For the text-containing cell, return its midpoint in [x, y] coordinate format. 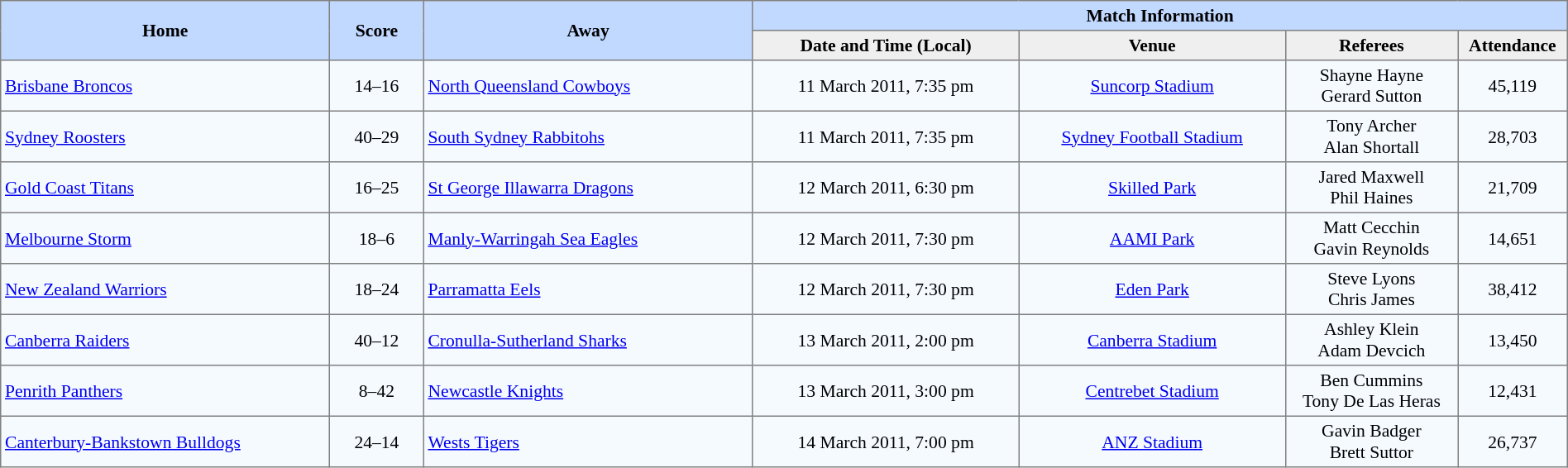
Shayne HayneGerard Sutton [1371, 86]
Canberra Raiders [165, 340]
Canterbury-Bankstown Bulldogs [165, 442]
12 March 2011, 6:30 pm [886, 188]
Parramatta Eels [588, 289]
18–24 [377, 289]
13,450 [1513, 340]
45,119 [1513, 86]
Brisbane Broncos [165, 86]
St George Illawarra Dragons [588, 188]
Gold Coast Titans [165, 188]
16–25 [377, 188]
Centrebet Stadium [1152, 391]
Gavin BadgerBrett Suttor [1371, 442]
Penrith Panthers [165, 391]
28,703 [1513, 136]
40–12 [377, 340]
South Sydney Rabbitohs [588, 136]
Wests Tigers [588, 442]
ANZ Stadium [1152, 442]
Date and Time (Local) [886, 45]
21,709 [1513, 188]
Skilled Park [1152, 188]
12,431 [1513, 391]
14–16 [377, 86]
Canberra Stadium [1152, 340]
14 March 2011, 7:00 pm [886, 442]
Score [377, 31]
Melbourne Storm [165, 238]
Tony Archer Alan Shortall [1371, 136]
Cronulla-Sutherland Sharks [588, 340]
North Queensland Cowboys [588, 86]
Matt Cecchin Gavin Reynolds [1371, 238]
8–42 [377, 391]
14,651 [1513, 238]
40–29 [377, 136]
13 March 2011, 3:00 pm [886, 391]
38,412 [1513, 289]
Referees [1371, 45]
Eden Park [1152, 289]
18–6 [377, 238]
Suncorp Stadium [1152, 86]
Match Information [1159, 16]
Ben Cummins Tony De Las Heras [1371, 391]
13 March 2011, 2:00 pm [886, 340]
Newcastle Knights [588, 391]
26,737 [1513, 442]
Manly-Warringah Sea Eagles [588, 238]
Away [588, 31]
Sydney Football Stadium [1152, 136]
Venue [1152, 45]
Attendance [1513, 45]
Steve Lyons Chris James [1371, 289]
Home [165, 31]
AAMI Park [1152, 238]
Ashley Klein Adam Devcich [1371, 340]
Sydney Roosters [165, 136]
24–14 [377, 442]
New Zealand Warriors [165, 289]
Jared Maxwell Phil Haines [1371, 188]
